Detect which cell encompasses the target text, then output its (x, y) center coordinate. 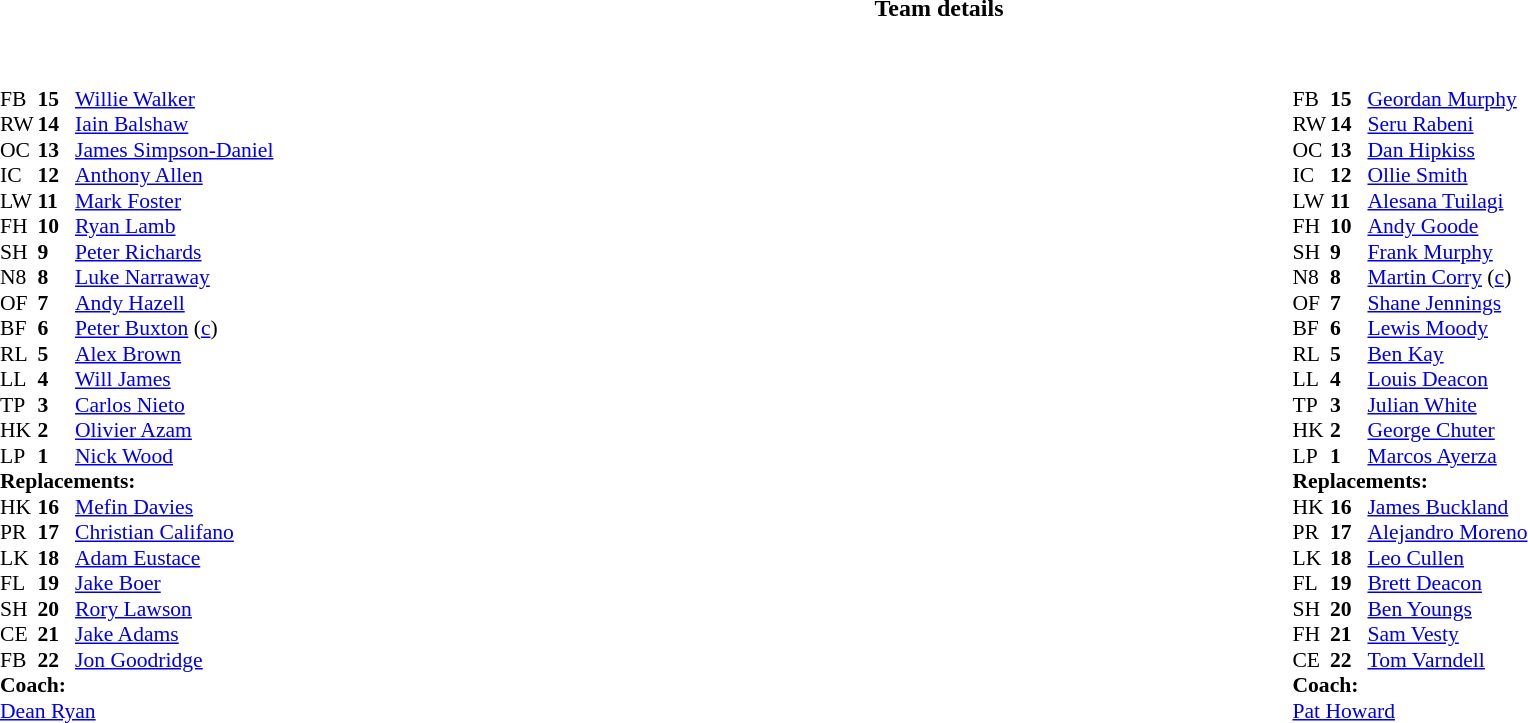
Ben Kay (1447, 354)
Tom Varndell (1447, 660)
Peter Richards (174, 252)
Andy Goode (1447, 227)
Will James (174, 379)
Willie Walker (174, 99)
Jake Adams (174, 635)
Carlos Nieto (174, 405)
Brett Deacon (1447, 583)
Iain Balshaw (174, 125)
Alex Brown (174, 354)
James Buckland (1447, 507)
Julian White (1447, 405)
Lewis Moody (1447, 329)
Marcos Ayerza (1447, 456)
Jon Goodridge (174, 660)
Dan Hipkiss (1447, 150)
Jake Boer (174, 583)
George Chuter (1447, 431)
Peter Buxton (c) (174, 329)
Christian Califano (174, 533)
Rory Lawson (174, 609)
Andy Hazell (174, 303)
Luke Narraway (174, 277)
Mark Foster (174, 201)
Louis Deacon (1447, 379)
Alesana Tuilagi (1447, 201)
Alejandro Moreno (1447, 533)
Frank Murphy (1447, 252)
Mefin Davies (174, 507)
James Simpson-Daniel (174, 150)
Shane Jennings (1447, 303)
Geordan Murphy (1447, 99)
Martin Corry (c) (1447, 277)
Seru Rabeni (1447, 125)
Ryan Lamb (174, 227)
Olivier Azam (174, 431)
Adam Eustace (174, 558)
Leo Cullen (1447, 558)
Sam Vesty (1447, 635)
Anthony Allen (174, 175)
Ben Youngs (1447, 609)
Nick Wood (174, 456)
Ollie Smith (1447, 175)
